Determine the [X, Y] coordinate at the center of the cell enclosing the given text.  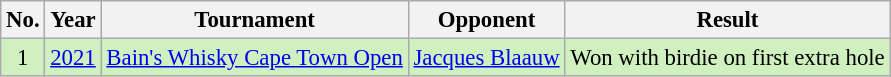
No. [23, 20]
Jacques Blaauw [486, 58]
Won with birdie on first extra hole [728, 58]
Year [73, 20]
2021 [73, 58]
1 [23, 58]
Tournament [254, 20]
Opponent [486, 20]
Result [728, 20]
Bain's Whisky Cape Town Open [254, 58]
